Extract the [x, y] coordinate from the center of the cell holding the provided text.  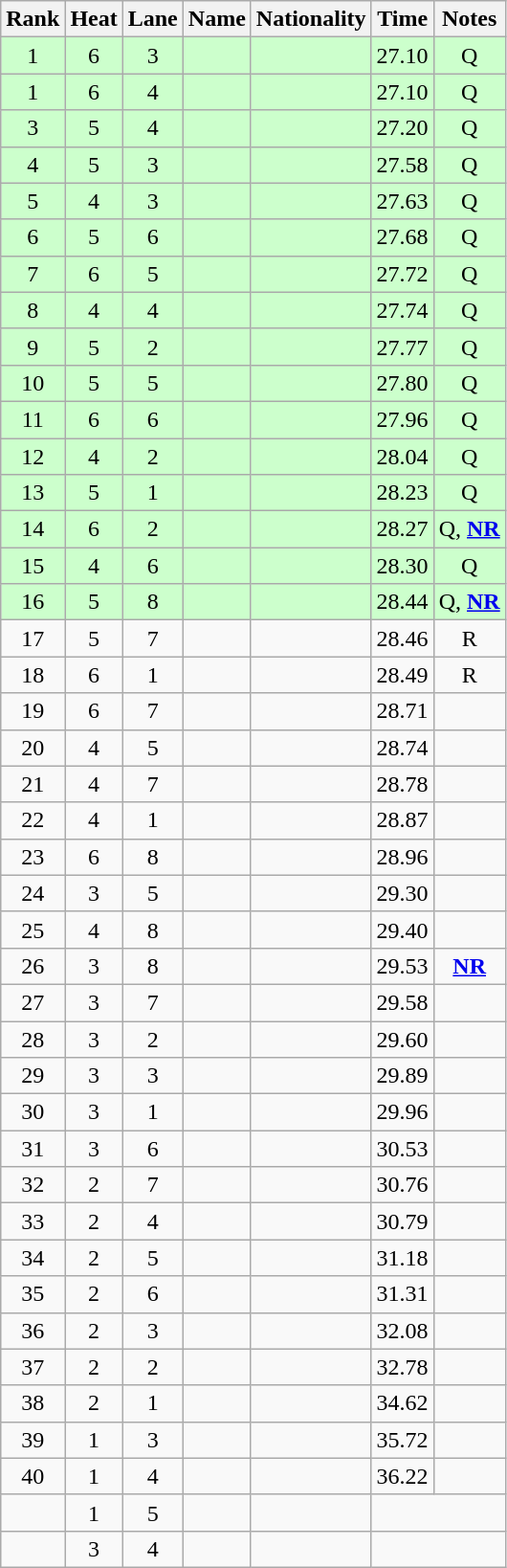
36 [33, 1331]
18 [33, 675]
30.76 [402, 1185]
27.96 [402, 419]
28.30 [402, 566]
32.78 [402, 1367]
17 [33, 638]
Lane [153, 19]
31.18 [402, 1258]
27.80 [402, 383]
29.60 [402, 1039]
28.49 [402, 675]
27.68 [402, 237]
22 [33, 820]
28.23 [402, 493]
26 [33, 966]
13 [33, 493]
28.74 [402, 748]
38 [33, 1403]
15 [33, 566]
28.78 [402, 784]
33 [33, 1221]
29.30 [402, 893]
NR [469, 966]
24 [33, 893]
35.72 [402, 1440]
20 [33, 748]
37 [33, 1367]
28.04 [402, 457]
11 [33, 419]
30.79 [402, 1221]
27.74 [402, 310]
31 [33, 1149]
10 [33, 383]
19 [33, 711]
35 [33, 1294]
36.22 [402, 1476]
28.71 [402, 711]
23 [33, 857]
30.53 [402, 1149]
Notes [469, 19]
40 [33, 1476]
25 [33, 930]
30 [33, 1112]
29.40 [402, 930]
31.31 [402, 1294]
28.44 [402, 602]
14 [33, 529]
27.77 [402, 347]
16 [33, 602]
27.58 [402, 165]
32.08 [402, 1331]
27 [33, 1002]
Time [402, 19]
32 [33, 1185]
39 [33, 1440]
34 [33, 1258]
29.89 [402, 1076]
29.58 [402, 1002]
28.96 [402, 857]
21 [33, 784]
29.53 [402, 966]
28 [33, 1039]
27.63 [402, 201]
28.46 [402, 638]
27.20 [402, 128]
34.62 [402, 1403]
Name [216, 19]
Rank [33, 19]
Nationality [311, 19]
29.96 [402, 1112]
27.72 [402, 274]
9 [33, 347]
28.27 [402, 529]
12 [33, 457]
28.87 [402, 820]
29 [33, 1076]
Heat [94, 19]
